Locate the cell with the specified text and output its (x, y) center coordinate. 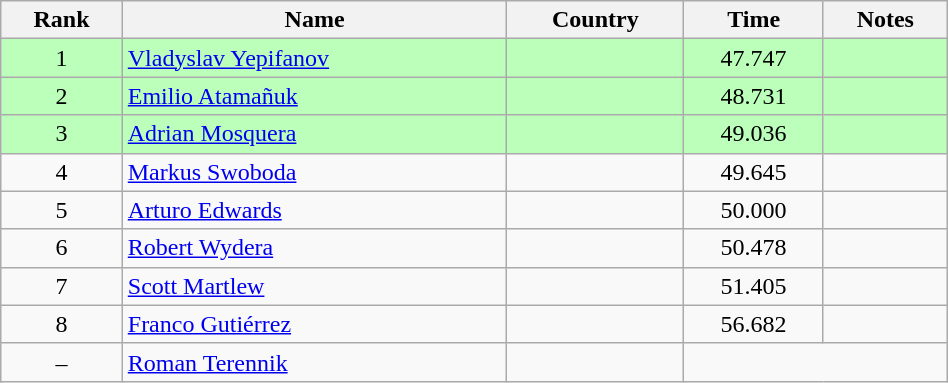
49.036 (754, 134)
Scott Martlew (314, 286)
6 (62, 248)
51.405 (754, 286)
47.747 (754, 58)
Time (754, 20)
8 (62, 324)
Roman Terennik (314, 362)
Vladyslav Yepifanov (314, 58)
1 (62, 58)
Markus Swoboda (314, 172)
Emilio Atamañuk (314, 96)
Name (314, 20)
5 (62, 210)
56.682 (754, 324)
50.478 (754, 248)
Arturo Edwards (314, 210)
48.731 (754, 96)
Robert Wydera (314, 248)
2 (62, 96)
4 (62, 172)
Franco Gutiérrez (314, 324)
3 (62, 134)
7 (62, 286)
Rank (62, 20)
Country (596, 20)
49.645 (754, 172)
– (62, 362)
50.000 (754, 210)
Adrian Mosquera (314, 134)
Notes (885, 20)
